Output the [X, Y] coordinate of the center of the cell containing the given text.  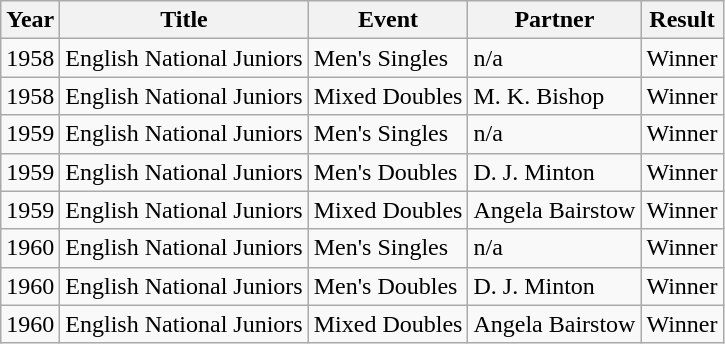
Event [388, 20]
Result [682, 20]
M. K. Bishop [554, 96]
Partner [554, 20]
Year [30, 20]
Title [184, 20]
